Capture the cell that displays the provided text and extract its (x, y) central coordinate. 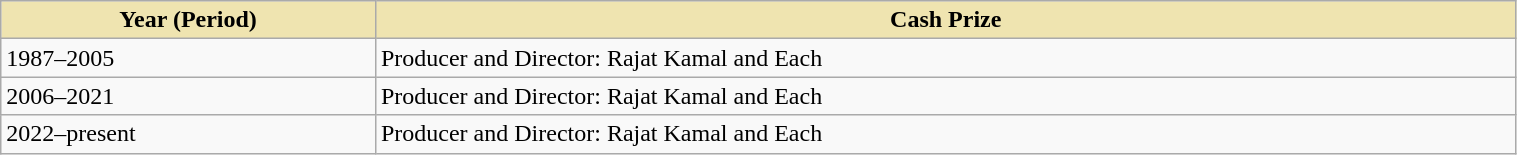
2022–present (188, 134)
2006–2021 (188, 96)
Cash Prize (946, 20)
Year (Period) (188, 20)
1987–2005 (188, 58)
